Identify which cell holds the provided text, then report its (x, y) central coordinate. 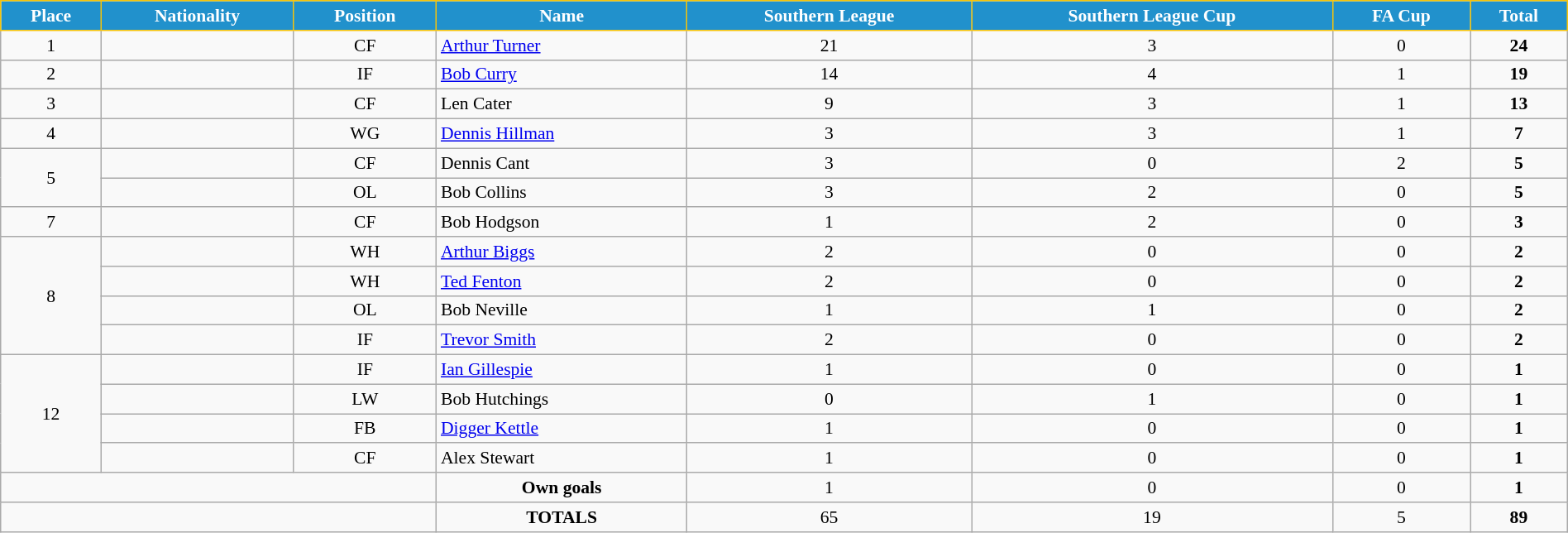
89 (1519, 517)
8 (51, 295)
Bob Collins (562, 193)
9 (829, 104)
Ian Gillespie (562, 370)
Alex Stewart (562, 459)
Bob Neville (562, 310)
12 (51, 414)
Southern League (829, 16)
21 (829, 46)
24 (1519, 46)
LW (366, 399)
Name (562, 16)
Trevor Smith (562, 340)
Arthur Biggs (562, 252)
Total (1519, 16)
Arthur Turner (562, 46)
65 (829, 517)
Digger Kettle (562, 429)
FB (366, 429)
Bob Hutchings (562, 399)
Place (51, 16)
Ted Fenton (562, 281)
Southern League Cup (1153, 16)
FA Cup (1401, 16)
Position (366, 16)
Dennis Hillman (562, 134)
TOTALS (562, 517)
13 (1519, 104)
14 (829, 74)
Bob Hodgson (562, 223)
Own goals (562, 487)
Nationality (197, 16)
Len Cater (562, 104)
Dennis Cant (562, 163)
Bob Curry (562, 74)
WG (366, 134)
